From the cell containing the given text, extract its center point as (x, y) coordinate. 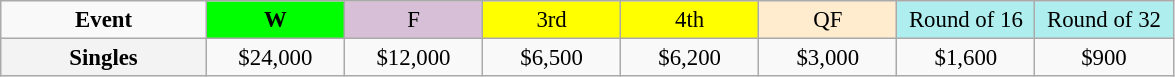
$3,000 (828, 58)
$24,000 (275, 58)
$6,500 (552, 58)
W (275, 20)
$900 (1104, 58)
$1,600 (966, 58)
Round of 32 (1104, 20)
4th (690, 20)
Round of 16 (966, 20)
Singles (104, 58)
$12,000 (413, 58)
$6,200 (690, 58)
Event (104, 20)
F (413, 20)
3rd (552, 20)
QF (828, 20)
